Identify which cell holds the provided text, then report its (X, Y) central coordinate. 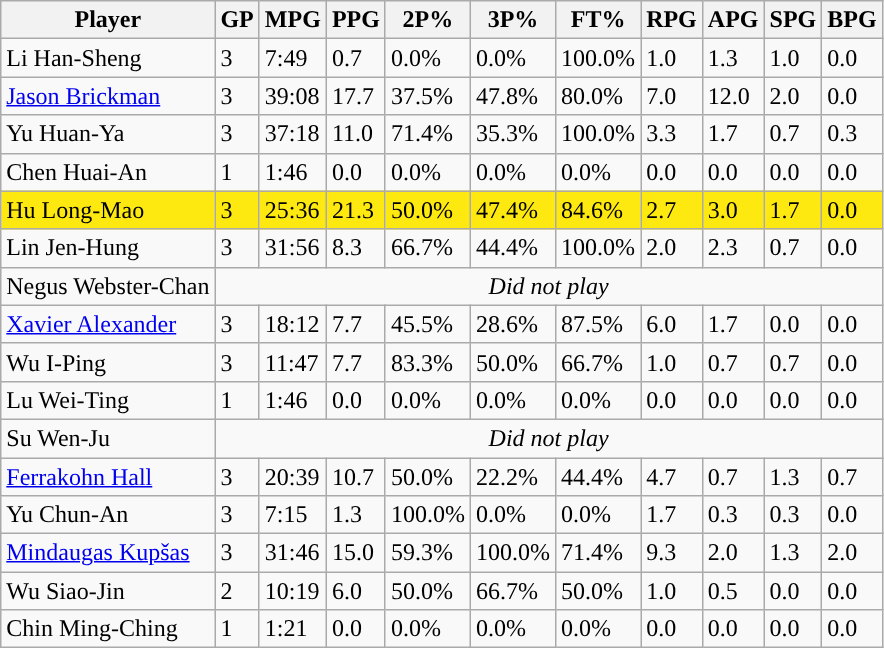
Hu Long-Mao (108, 210)
20:39 (292, 477)
Chin Ming-Ching (108, 629)
87.5% (598, 324)
45.5% (428, 324)
4.7 (672, 477)
Yu Huan-Ya (108, 134)
Li Han-Sheng (108, 58)
7:15 (292, 515)
18:12 (292, 324)
3.0 (733, 210)
9.3 (672, 553)
2P% (428, 20)
7:49 (292, 58)
2.7 (672, 210)
Player (108, 20)
PPG (356, 20)
8.3 (356, 248)
3P% (512, 20)
1:21 (292, 629)
Wu I-Ping (108, 362)
Jason Brickman (108, 96)
21.3 (356, 210)
10:19 (292, 591)
11.0 (356, 134)
FT% (598, 20)
47.8% (512, 96)
0.5 (733, 591)
10.7 (356, 477)
MPG (292, 20)
Chen Huai-An (108, 172)
39:08 (292, 96)
SPG (793, 20)
25:36 (292, 210)
31:56 (292, 248)
Negus Webster-Chan (108, 286)
59.3% (428, 553)
APG (733, 20)
Ferrakohn Hall (108, 477)
22.2% (512, 477)
Lin Jen-Hung (108, 248)
RPG (672, 20)
35.3% (512, 134)
Wu Siao-Jin (108, 591)
84.6% (598, 210)
GP (237, 20)
Lu Wei-Ting (108, 400)
12.0 (733, 96)
7.0 (672, 96)
2 (237, 591)
80.0% (598, 96)
15.0 (356, 553)
83.3% (428, 362)
Su Wen-Ju (108, 438)
11:47 (292, 362)
Mindaugas Kupšas (108, 553)
28.6% (512, 324)
2.3 (733, 248)
37:18 (292, 134)
3.3 (672, 134)
47.4% (512, 210)
17.7 (356, 96)
Xavier Alexander (108, 324)
37.5% (428, 96)
BPG (852, 20)
Yu Chun-An (108, 515)
31:46 (292, 553)
